Output the [x, y] coordinate of the center of the cell containing the given text.  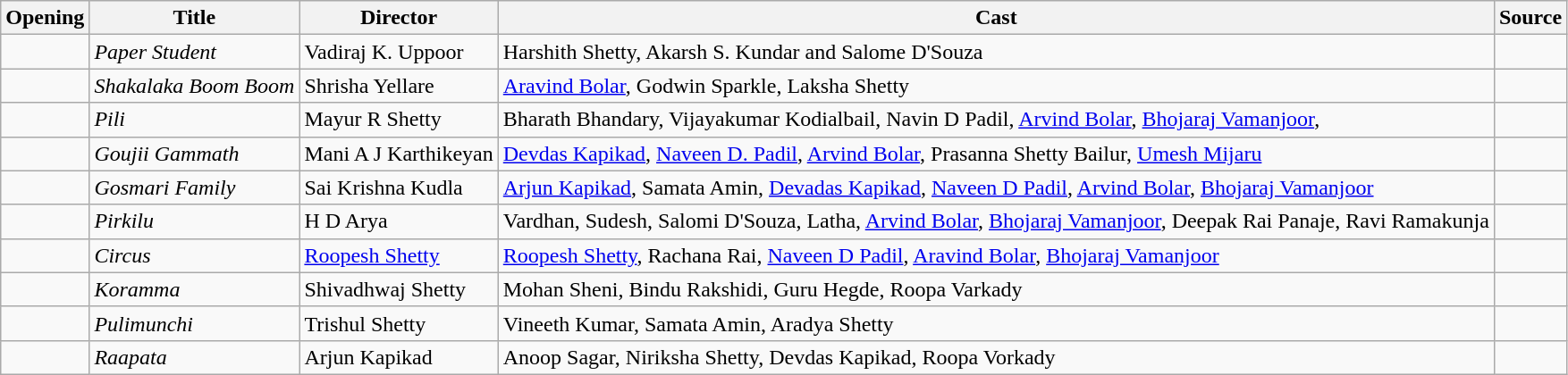
H D Arya [399, 221]
Shrisha Yellare [399, 86]
Vardhan, Sudesh, Salomi D'Souza, Latha, Arvind Bolar, Bhojaraj Vamanjoor, Deepak Rai Panaje, Ravi Ramakunja [996, 221]
Director [399, 18]
Anoop Sagar, Niriksha Shetty, Devdas Kapikad, Roopa Vorkady [996, 357]
Shakalaka Boom Boom [195, 86]
Gosmari Family [195, 187]
Roopesh Shetty, Rachana Rai, Naveen D Padil, Aravind Bolar, Bhojaraj Vamanjoor [996, 255]
Aravind Bolar, Godwin Sparkle, Laksha Shetty [996, 86]
Sai Krishna Kudla [399, 187]
Mani A J Karthikeyan [399, 154]
Trishul Shetty [399, 323]
Vineeth Kumar, Samata Amin, Aradya Shetty [996, 323]
Arjun Kapikad, Samata Amin, Devadas Kapikad, Naveen D Padil, Arvind Bolar, Bhojaraj Vamanjoor [996, 187]
Harshith Shetty, Akarsh S. Kundar and Salome D'Souza [996, 52]
Bharath Bhandary, Vijayakumar Kodialbail, Navin D Padil, Arvind Bolar, Bhojaraj Vamanjoor, [996, 120]
Source [1530, 18]
Mohan Sheni, Bindu Rakshidi, Guru Hegde, Roopa Varkady [996, 289]
Pulimunchi [195, 323]
Devdas Kapikad, Naveen D. Padil, Arvind Bolar, Prasanna Shetty Bailur, Umesh Mijaru [996, 154]
Pirkilu [195, 221]
Title [195, 18]
Mayur R Shetty [399, 120]
Pili [195, 120]
Raapata [195, 357]
Arjun Kapikad [399, 357]
Circus [195, 255]
Paper Student [195, 52]
Shivadhwaj Shetty [399, 289]
Opening [45, 18]
Goujii Gammath [195, 154]
Vadiraj K. Uppoor [399, 52]
Cast [996, 18]
Roopesh Shetty [399, 255]
Koramma [195, 289]
